Scan for the cell matching the given text and deliver its (x, y) coordinate at center. 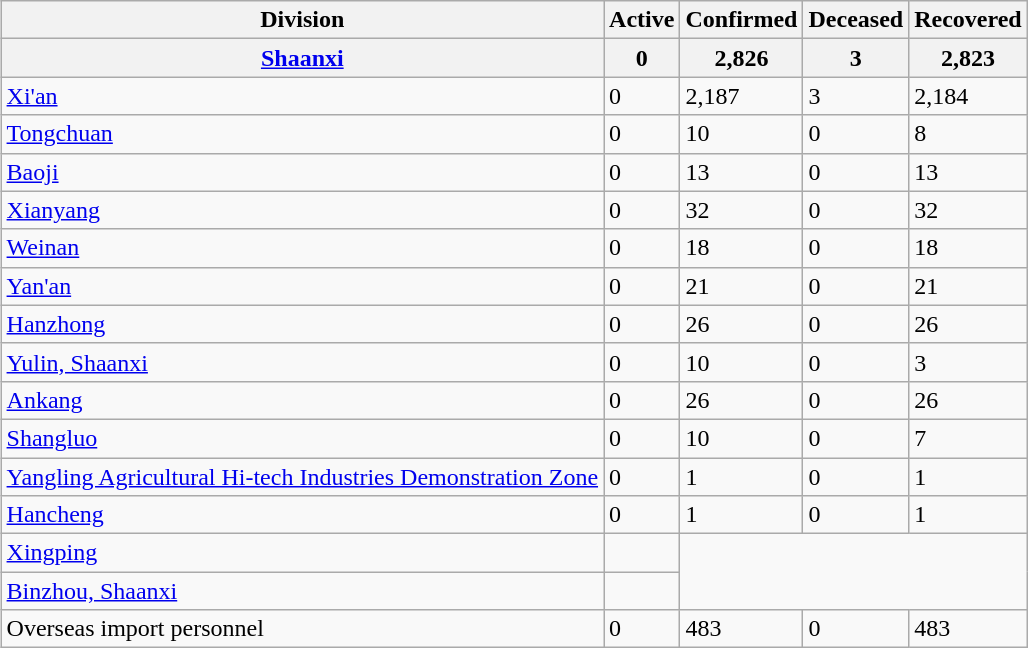
Hanzhong (302, 324)
Yan'an (302, 286)
Confirmed (742, 20)
2,184 (968, 96)
Overseas import personnel (302, 629)
Recovered (968, 20)
7 (968, 438)
2,826 (742, 58)
Tongchuan (302, 134)
Weinan (302, 248)
Ankang (302, 400)
Binzhou, Shaanxi (302, 591)
2,187 (742, 96)
Active (642, 20)
Xi'an (302, 96)
Hancheng (302, 515)
Shangluo (302, 438)
Xianyang (302, 210)
Yulin, Shaanxi (302, 362)
Baoji (302, 172)
Yangling Agricultural Hi-tech Industries Demonstration Zone (302, 477)
Deceased (856, 20)
Shaanxi (302, 58)
Division (302, 20)
2,823 (968, 58)
8 (968, 134)
Xingping (302, 553)
